Capture the cell that displays the provided text and extract its (x, y) central coordinate. 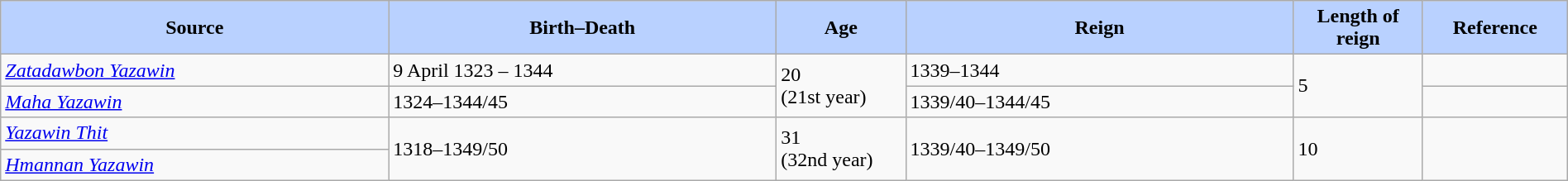
Reference (1495, 28)
10 (1358, 149)
Length of reign (1358, 28)
Maha Yazawin (195, 102)
Birth–Death (582, 28)
1318–1349/50 (582, 149)
Age (841, 28)
Yazawin Thit (195, 133)
1339–1344 (1100, 70)
20 (21st year) (841, 86)
1339/40–1344/45 (1100, 102)
Reign (1100, 28)
31 (32nd year) (841, 149)
Source (195, 28)
9 April 1323 – 1344 (582, 70)
1324–1344/45 (582, 102)
5 (1358, 86)
1339/40–1349/50 (1100, 149)
Hmannan Yazawin (195, 164)
Zatadawbon Yazawin (195, 70)
